Pinpoint the cell where the given text exists, returning its [X, Y] midpoint coordinate. 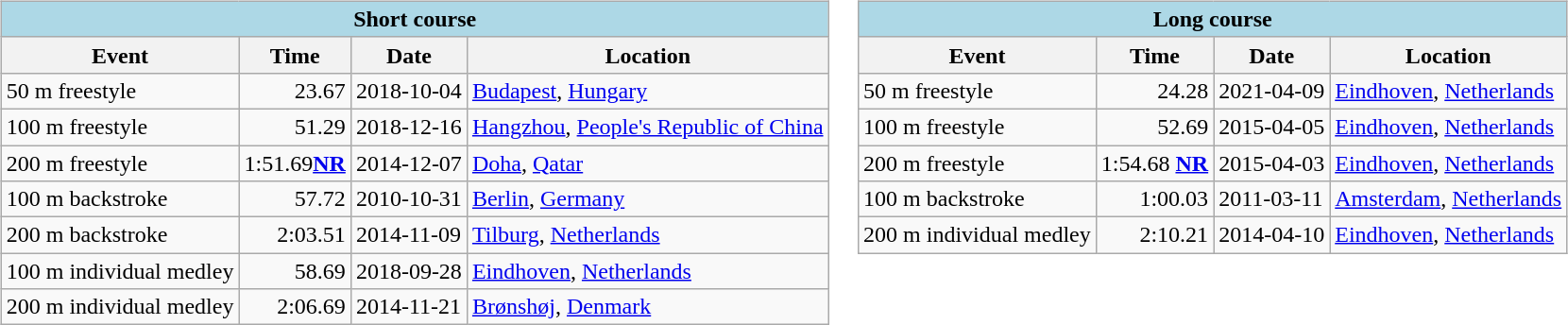
2018-12-16 [408, 127]
2015-04-03 [1271, 163]
2:03.51 [295, 235]
Tilburg, Netherlands [648, 235]
1:00.03 [1154, 199]
58.69 [295, 271]
2021-04-09 [1271, 91]
2:06.69 [295, 307]
Hangzhou, People's Republic of China [648, 127]
Brønshøj, Denmark [648, 307]
23.67 [295, 91]
24.28 [1154, 91]
2014-12-07 [408, 163]
2:10.21 [1154, 235]
Berlin, Germany [648, 199]
1:54.68 NR [1154, 163]
Amsterdam, Netherlands [1449, 199]
51.29 [295, 127]
Short course [415, 19]
100 m individual medley [120, 271]
2010-10-31 [408, 199]
200 m backstroke [120, 235]
Budapest, Hungary [648, 91]
2014-11-09 [408, 235]
57.72 [295, 199]
2018-10-04 [408, 91]
2015-04-05 [1271, 127]
2014-04-10 [1271, 235]
Long course [1213, 19]
Doha, Qatar [648, 163]
1:51.69NR [295, 163]
52.69 [1154, 127]
2014-11-21 [408, 307]
2011-03-11 [1271, 199]
2018-09-28 [408, 271]
